Return the [x, y] coordinate for the center point of the cell that contains the specified text.  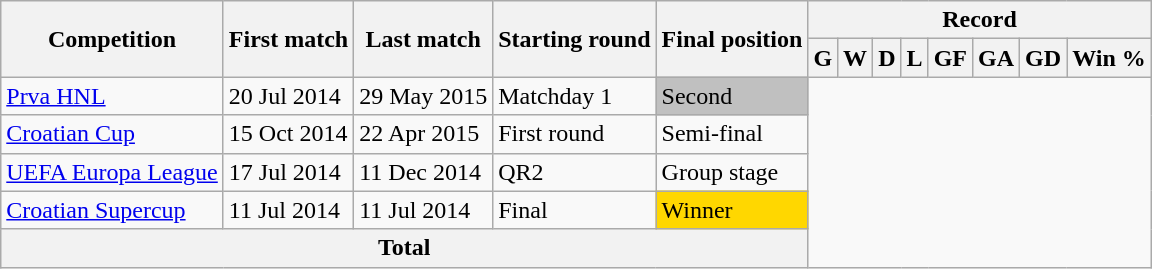
Croatian Cup [112, 134]
22 Apr 2015 [424, 134]
QR2 [574, 172]
11 Dec 2014 [424, 172]
W [856, 58]
Win % [1110, 58]
L [914, 58]
Last match [424, 39]
Semi-final [732, 134]
Record [980, 20]
Prva HNL [112, 96]
Matchday 1 [574, 96]
Second [732, 96]
Group stage [732, 172]
First round [574, 134]
Croatian Supercup [112, 210]
Final [574, 210]
15 Oct 2014 [288, 134]
Total [404, 248]
D [887, 58]
G [823, 58]
GA [996, 58]
20 Jul 2014 [288, 96]
17 Jul 2014 [288, 172]
Winner [732, 210]
GF [950, 58]
UEFA Europa League [112, 172]
29 May 2015 [424, 96]
Final position [732, 39]
First match [288, 39]
GD [1044, 58]
Competition [112, 39]
Starting round [574, 39]
